Provide the [x, y] coordinate of the cell's center where the given text is located.  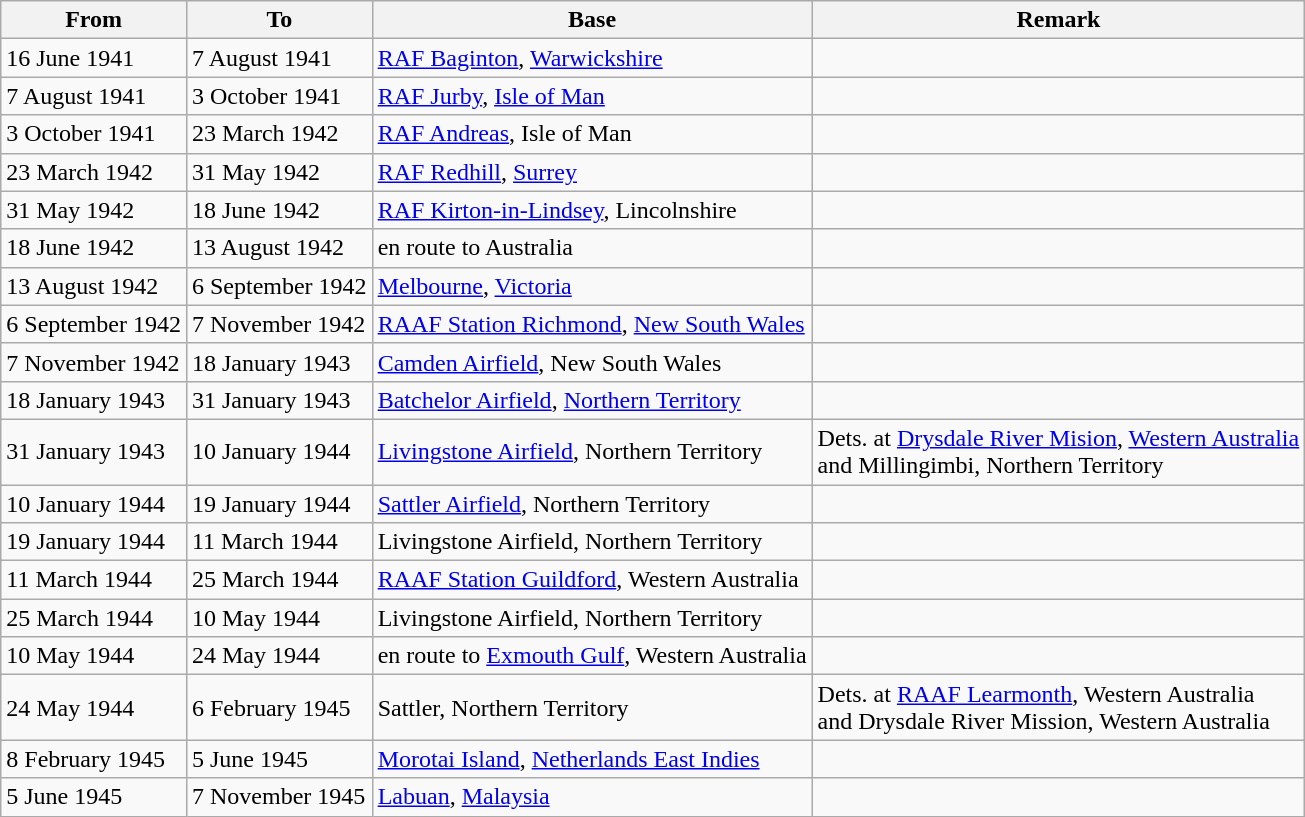
Camden Airfield, New South Wales [592, 362]
Base [592, 20]
RAF Baginton, Warwickshire [592, 58]
RAAF Station Guildford, Western Australia [592, 580]
RAF Jurby, Isle of Man [592, 96]
en route to Australia [592, 248]
Dets. at Drysdale River Mision, Western Australia and Millingimbi, Northern Territory [1058, 452]
Labuan, Malaysia [592, 797]
RAF Kirton-in-Lindsey, Lincolnshire [592, 210]
16 June 1941 [94, 58]
Dets. at RAAF Learmonth, Western Australia and Drysdale River Mission, Western Australia [1058, 708]
From [94, 20]
Morotai Island, Netherlands East Indies [592, 759]
Batchelor Airfield, Northern Territory [592, 400]
6 February 1945 [279, 708]
RAAF Station Richmond, New South Wales [592, 324]
Melbourne, Victoria [592, 286]
RAF Andreas, Isle of Man [592, 134]
Remark [1058, 20]
7 November 1945 [279, 797]
Sattler, Northern Territory [592, 708]
RAF Redhill, Surrey [592, 172]
Sattler Airfield, Northern Territory [592, 503]
8 February 1945 [94, 759]
en route to Exmouth Gulf, Western Australia [592, 656]
To [279, 20]
